Return the (X, Y) coordinate for the center point of the cell that contains the specified text.  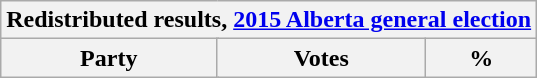
Votes (322, 58)
% (482, 58)
Redistributed results, 2015 Alberta general election (269, 20)
Party (109, 58)
